Detect which cell encompasses the target text, then output its (X, Y) center coordinate. 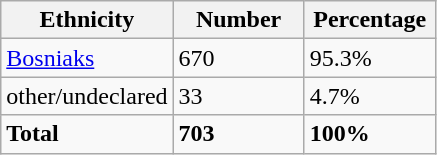
703 (238, 134)
Total (87, 134)
Percentage (370, 20)
Bosniaks (87, 58)
95.3% (370, 58)
Number (238, 20)
4.7% (370, 96)
100% (370, 134)
Ethnicity (87, 20)
33 (238, 96)
other/undeclared (87, 96)
670 (238, 58)
